Provide the [X, Y] coordinate of the cell's center where the given text is located.  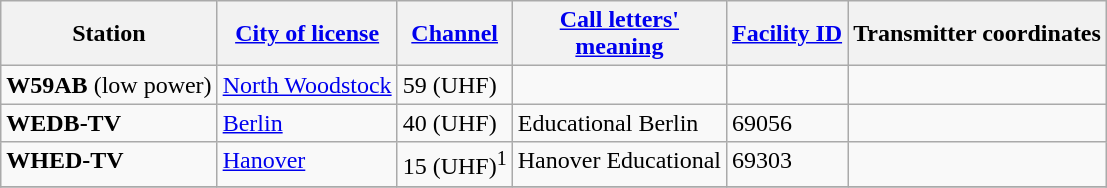
Call letters'meaning [619, 34]
WHED-TV [109, 164]
59 (UHF) [454, 85]
69056 [788, 123]
Hanover Educational [619, 164]
Channel [454, 34]
Transmitter coordinates [978, 34]
Berlin [307, 123]
North Woodstock [307, 85]
City of license [307, 34]
W59AB (low power) [109, 85]
15 (UHF)1 [454, 164]
Facility ID [788, 34]
40 (UHF) [454, 123]
Educational Berlin [619, 123]
Hanover [307, 164]
WEDB-TV [109, 123]
Station [109, 34]
69303 [788, 164]
